Return the (x, y) coordinate for the center point of the cell that contains the specified text.  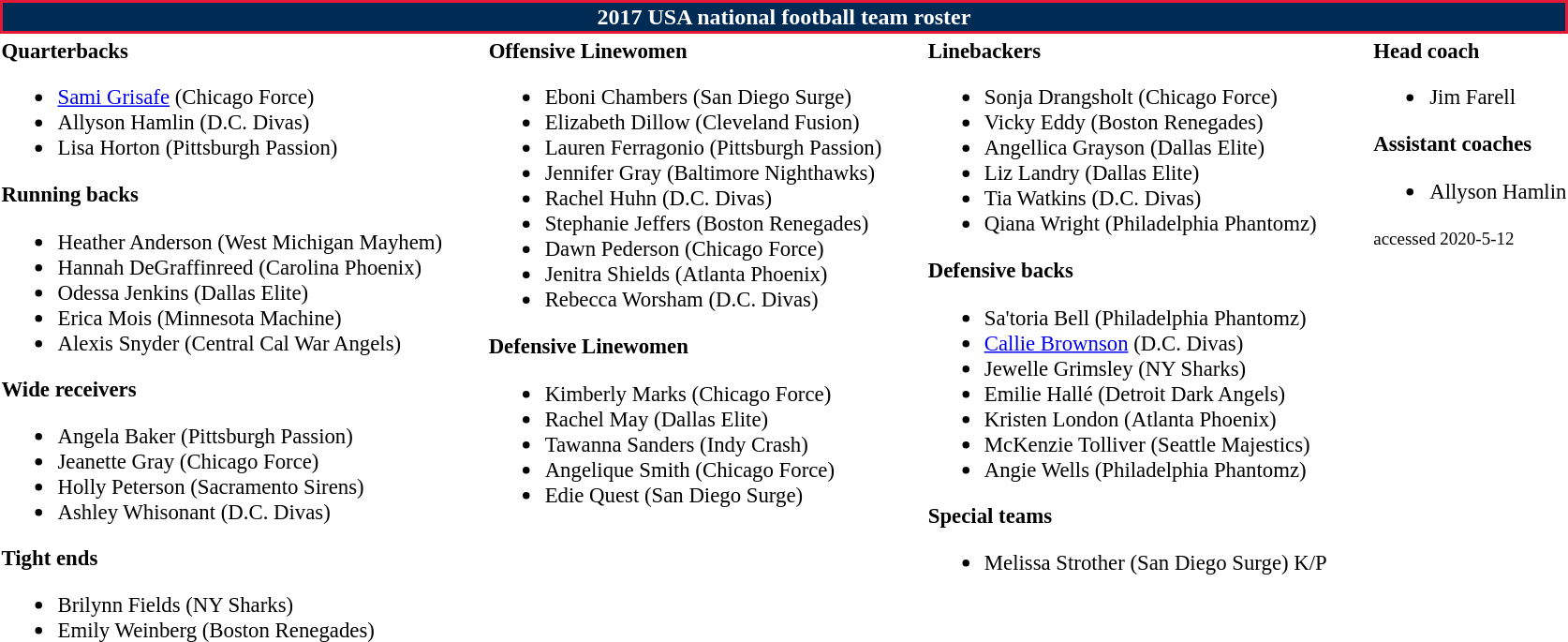
2017 USA national football team roster (784, 17)
